Identify which cell holds the provided text, then report its [x, y] central coordinate. 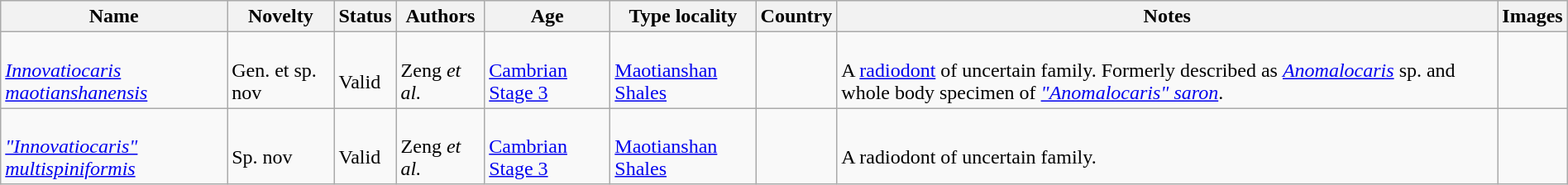
Type locality [683, 17]
Innovatiocaris maotianshanensis [114, 70]
A radiodont of uncertain family. [1168, 146]
Status [366, 17]
"Innovatiocaris" multispiniformis [114, 146]
Notes [1168, 17]
Gen. et sp. nov [281, 70]
Authors [440, 17]
Novelty [281, 17]
Sp. nov [281, 146]
Name [114, 17]
Country [796, 17]
Images [1532, 17]
Age [547, 17]
A radiodont of uncertain family. Formerly described as Anomalocaris sp. and whole body specimen of "Anomalocaris" saron. [1168, 70]
